Provide the [X, Y] coordinate of the cell's center where the given text is located.  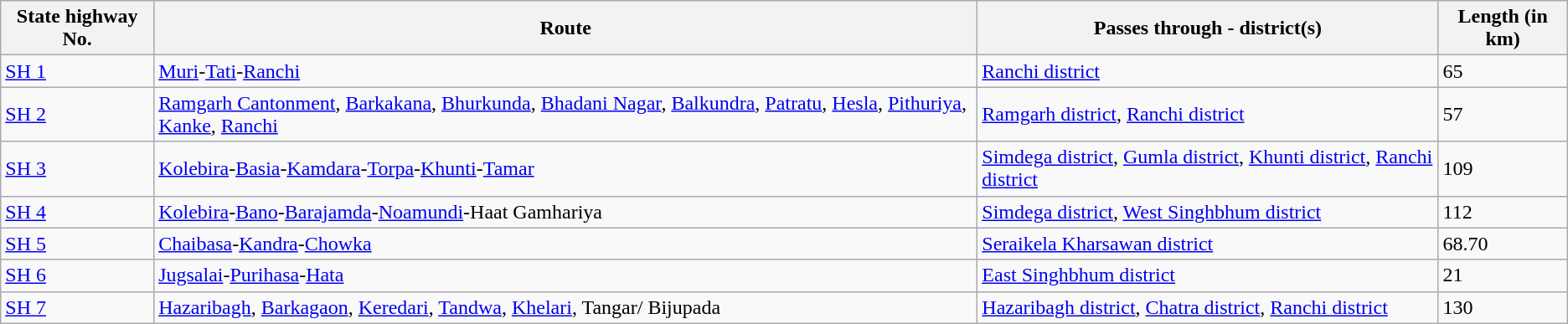
State highway No. [77, 28]
Ramgarh district, Ranchi district [1208, 114]
Hazaribagh, Barkagaon, Keredari, Tandwa, Khelari, Tangar/ Bijupada [566, 307]
Simdega district, Gumla district, Khunti district, Ranchi district [1208, 169]
East Singhbhum district [1208, 275]
Kolebira-Basia-Kamdara-Torpa-Khunti-Tamar [566, 169]
SH 2 [77, 114]
112 [1503, 212]
Kolebira-Bano-Barajamda-Noamundi-Haat Gamhariya [566, 212]
Ramgarh Cantonment, Barkakana, Bhurkunda, Bhadani Nagar, Balkundra, Patratu, Hesla, Pithuriya, Kanke, Ranchi [566, 114]
SH 3 [77, 169]
SH 5 [77, 244]
65 [1503, 71]
21 [1503, 275]
Simdega district, West Singhbhum district [1208, 212]
Chaibasa-Kandra-Chowka [566, 244]
Hazaribagh district, Chatra district, Ranchi district [1208, 307]
130 [1503, 307]
SH 6 [77, 275]
Route [566, 28]
109 [1503, 169]
Ranchi district [1208, 71]
Passes through - district(s) [1208, 28]
Muri-Tati-Ranchi [566, 71]
57 [1503, 114]
68.70 [1503, 244]
SH 7 [77, 307]
SH 1 [77, 71]
Jugsalai-Purihasa-Hata [566, 275]
SH 4 [77, 212]
Length (in km) [1503, 28]
Seraikela Kharsawan district [1208, 244]
